Provide the [x, y] coordinate of the cell's center where the given text is located.  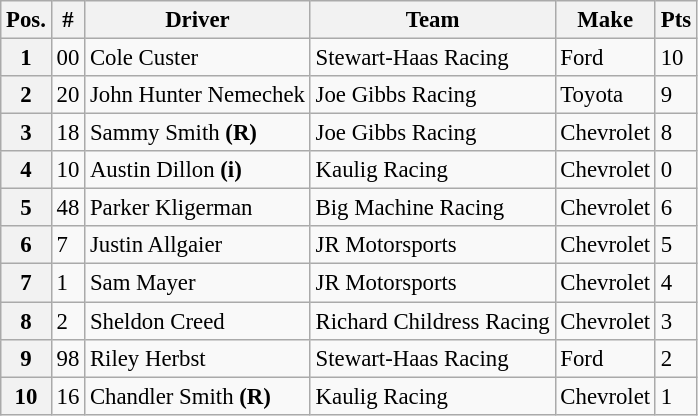
Make [605, 20]
00 [68, 58]
Parker Kligerman [198, 208]
Chandler Smith (R) [198, 396]
John Hunter Nemechek [198, 95]
Sammy Smith (R) [198, 133]
Driver [198, 20]
Sam Mayer [198, 283]
# [68, 20]
18 [68, 133]
20 [68, 95]
Toyota [605, 95]
Sheldon Creed [198, 321]
Cole Custer [198, 58]
Austin Dillon (i) [198, 170]
Riley Herbst [198, 358]
Big Machine Racing [432, 208]
Pts [676, 20]
Justin Allgaier [198, 245]
Team [432, 20]
Pos. [26, 20]
0 [676, 170]
Richard Childress Racing [432, 321]
98 [68, 358]
48 [68, 208]
16 [68, 396]
